Provide the (x, y) coordinate of the cell's center where the given text is located.  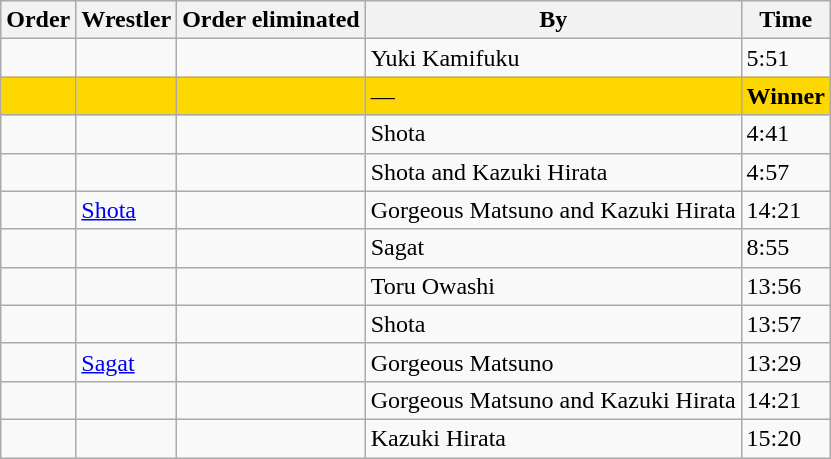
Wrestler (126, 20)
13:57 (786, 324)
Winner (786, 96)
Order eliminated (272, 20)
4:41 (786, 134)
Shota and Kazuki Hirata (553, 172)
Gorgeous Matsuno (553, 362)
5:51 (786, 58)
Toru Owashi (553, 286)
Yuki Kamifuku (553, 58)
Kazuki Hirata (553, 438)
13:29 (786, 362)
4:57 (786, 172)
By (553, 20)
13:56 (786, 286)
8:55 (786, 248)
Order (38, 20)
15:20 (786, 438)
Time (786, 20)
— (553, 96)
